From the cell containing the given text, extract its center point as [X, Y] coordinate. 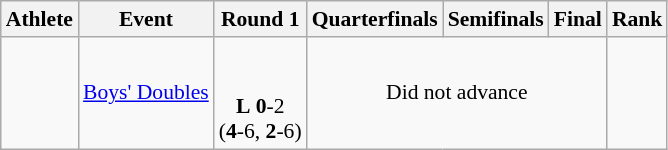
Rank [638, 19]
Final [578, 19]
L 0-2 (4-6, 2-6) [260, 93]
Event [146, 19]
Quarterfinals [375, 19]
Athlete [40, 19]
Round 1 [260, 19]
Boys' Doubles [146, 93]
Did not advance [457, 93]
Semifinals [496, 19]
